Extract the (X, Y) coordinate from the center of the cell holding the provided text.  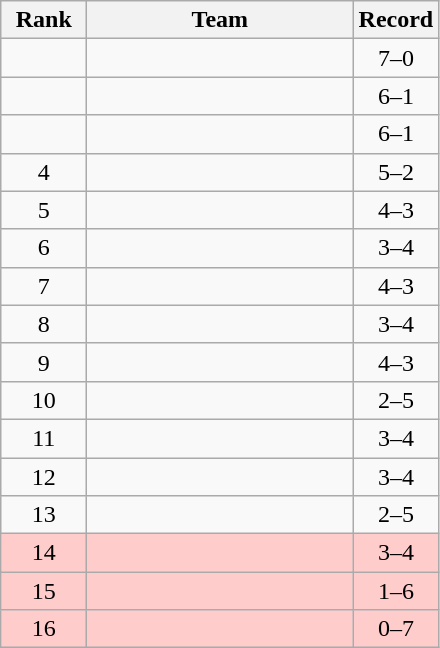
4 (44, 172)
5 (44, 210)
13 (44, 515)
Record (396, 20)
16 (44, 629)
7–0 (396, 58)
Rank (44, 20)
0–7 (396, 629)
10 (44, 400)
12 (44, 477)
Team (220, 20)
9 (44, 362)
1–6 (396, 591)
5–2 (396, 172)
8 (44, 324)
15 (44, 591)
14 (44, 553)
11 (44, 438)
6 (44, 248)
7 (44, 286)
